Return the [X, Y] coordinate for the center point of the cell that contains the specified text.  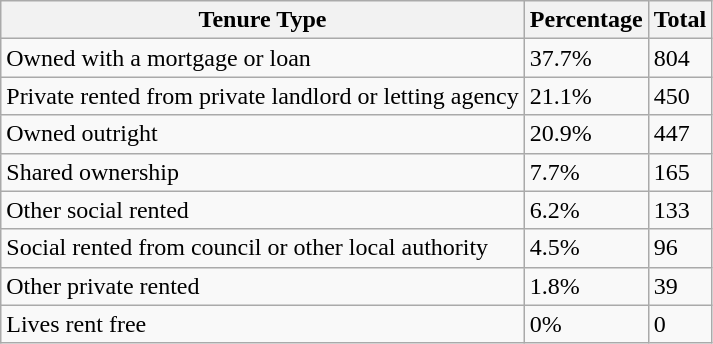
Percentage [586, 20]
Tenure Type [263, 20]
165 [680, 172]
39 [680, 286]
Lives rent free [263, 324]
6.2% [586, 210]
Total [680, 20]
Social rented from council or other local authority [263, 248]
Shared ownership [263, 172]
21.1% [586, 96]
96 [680, 248]
Private rented from private landlord or letting agency [263, 96]
1.8% [586, 286]
4.5% [586, 248]
Other social rented [263, 210]
450 [680, 96]
Owned outright [263, 134]
Other private rented [263, 286]
7.7% [586, 172]
Owned with a mortgage or loan [263, 58]
20.9% [586, 134]
804 [680, 58]
0% [586, 324]
37.7% [586, 58]
447 [680, 134]
0 [680, 324]
133 [680, 210]
